For the text-containing cell, return its midpoint in (X, Y) coordinate format. 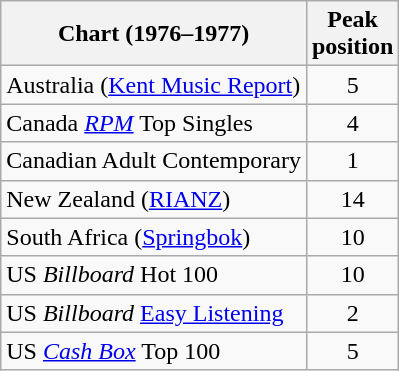
2 (352, 313)
4 (352, 123)
South Africa (Springbok) (154, 237)
14 (352, 199)
Peakposition (352, 34)
New Zealand (RIANZ) (154, 199)
US Billboard Hot 100 (154, 275)
US Billboard Easy Listening (154, 313)
Chart (1976–1977) (154, 34)
1 (352, 161)
Canadian Adult Contemporary (154, 161)
US Cash Box Top 100 (154, 351)
Canada RPM Top Singles (154, 123)
Australia (Kent Music Report) (154, 85)
